Return the [X, Y] coordinate for the center point of the cell that contains the specified text.  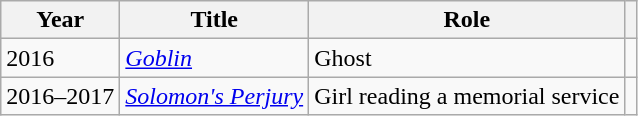
Girl reading a memorial service [467, 96]
2016 [60, 58]
Goblin [214, 58]
Year [60, 20]
Role [467, 20]
2016–2017 [60, 96]
Title [214, 20]
Ghost [467, 58]
Solomon's Perjury [214, 96]
